Detect which cell encompasses the target text, then output its (x, y) center coordinate. 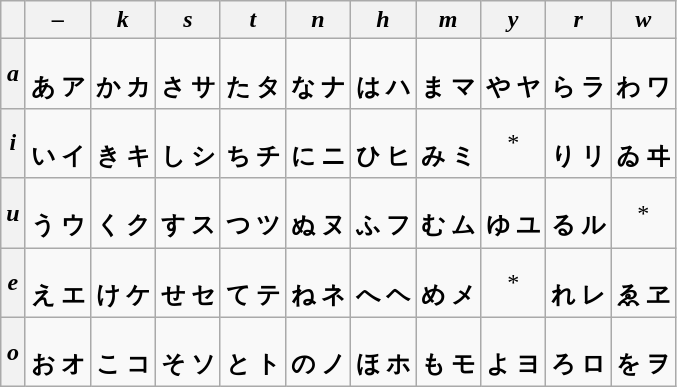
r (578, 20)
か カ (122, 74)
た タ (252, 74)
m (448, 20)
る ル (578, 213)
も モ (448, 352)
く ク (122, 213)
い イ (58, 143)
す ス (188, 213)
へ ヘ (382, 283)
ひ ヒ (382, 143)
ゐ ヰ (644, 143)
む ム (448, 213)
け ケ (122, 283)
n (318, 20)
は ハ (382, 74)
え エ (58, 283)
o (13, 352)
を ヲ (644, 352)
れ レ (578, 283)
k (122, 20)
に ニ (318, 143)
し シ (188, 143)
ほ ホ (382, 352)
ま マ (448, 74)
き キ (122, 143)
さ サ (188, 74)
h (382, 20)
ゆ ユ (514, 213)
ゑ ヱ (644, 283)
ち チ (252, 143)
a (13, 74)
よ ヨ (514, 352)
ら ラ (578, 74)
y (514, 20)
s (188, 20)
ね ネ (318, 283)
と ト (252, 352)
の ノ (318, 352)
せ セ (188, 283)
み ミ (448, 143)
て テ (252, 283)
あ ア (58, 74)
な ナ (318, 74)
e (13, 283)
こ コ (122, 352)
う ウ (58, 213)
つ ツ (252, 213)
u (13, 213)
や ヤ (514, 74)
り リ (578, 143)
t (252, 20)
w (644, 20)
ろ ロ (578, 352)
ふ フ (382, 213)
め メ (448, 283)
– (58, 20)
そ ソ (188, 352)
わ ワ (644, 74)
ぬ ヌ (318, 213)
i (13, 143)
お オ (58, 352)
